Scan for the cell matching the given text and deliver its [X, Y] coordinate at center. 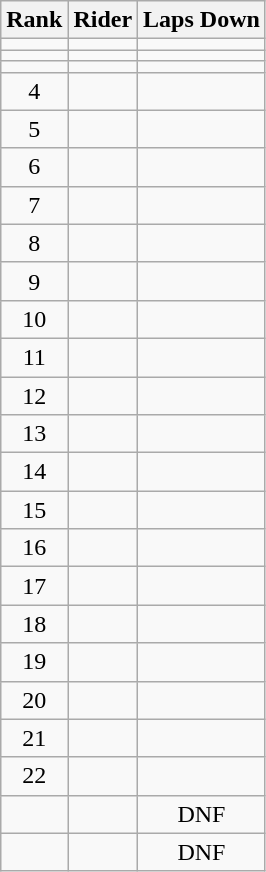
14 [34, 472]
4 [34, 91]
19 [34, 662]
Rider [103, 20]
15 [34, 510]
7 [34, 205]
13 [34, 434]
17 [34, 586]
16 [34, 548]
9 [34, 281]
8 [34, 243]
12 [34, 395]
5 [34, 129]
22 [34, 776]
Laps Down [202, 20]
20 [34, 700]
6 [34, 167]
11 [34, 357]
Rank [34, 20]
21 [34, 738]
10 [34, 319]
18 [34, 624]
